Capture the cell that displays the provided text and extract its (X, Y) central coordinate. 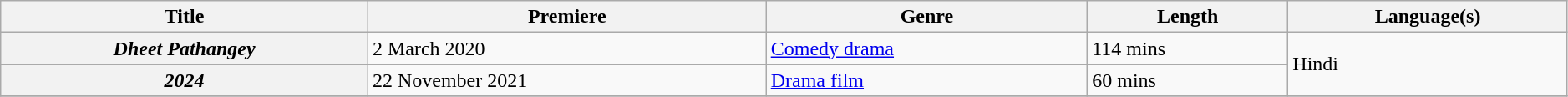
60 mins (1188, 80)
Language(s) (1428, 17)
114 mins (1188, 48)
Length (1188, 17)
Genre (927, 17)
22 November 2021 (566, 80)
Premiere (566, 17)
Drama film (927, 80)
Title (185, 17)
2 March 2020 (566, 48)
2024 (185, 80)
Hindi (1428, 64)
Dheet Pathangey (185, 48)
Comedy drama (927, 48)
